Pinpoint the cell where the given text exists, returning its [x, y] midpoint coordinate. 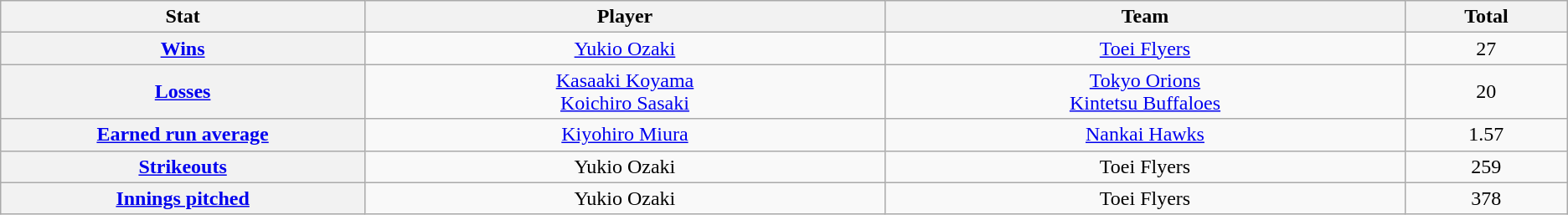
Kasaaki KoyamaKoichiro Sasaki [625, 92]
Tokyo OrionsKintetsu Buffaloes [1144, 92]
Stat [183, 17]
Kiyohiro Miura [625, 135]
20 [1486, 92]
Strikeouts [183, 166]
Earned run average [183, 135]
Wins [183, 49]
378 [1486, 198]
Team [1144, 17]
Player [625, 17]
27 [1486, 49]
259 [1486, 166]
Losses [183, 92]
Total [1486, 17]
1.57 [1486, 135]
Nankai Hawks [1144, 135]
Innings pitched [183, 198]
